Search for the cell housing the specified text and yield its [X, Y] center coordinate. 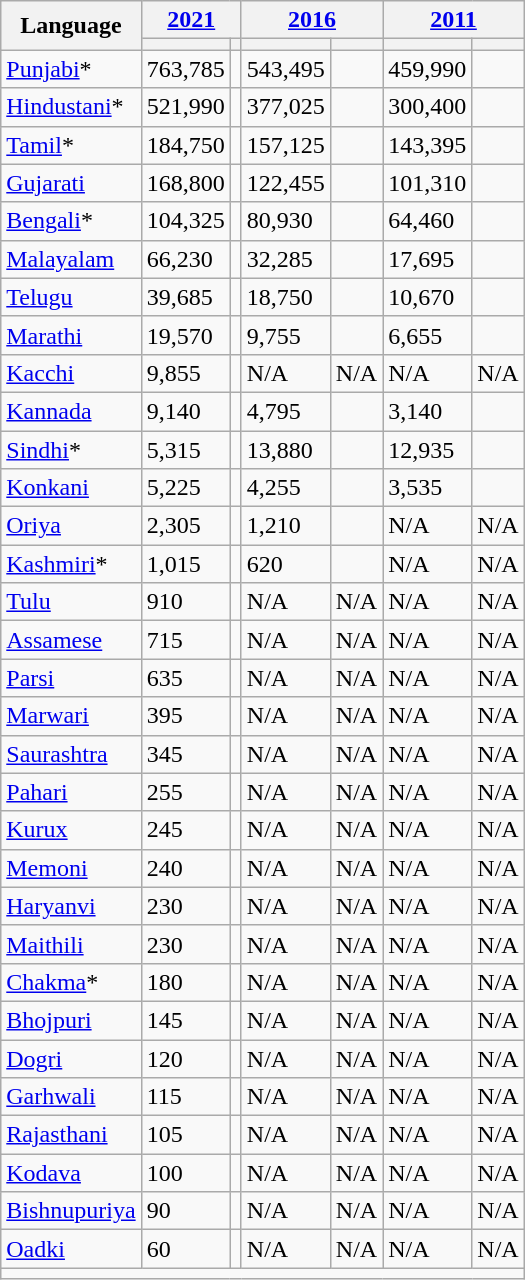
120 [186, 1059]
459,990 [428, 69]
Konkani [71, 488]
Kannada [71, 411]
1,015 [186, 564]
Bishnupuriya [71, 1211]
Telugu [71, 297]
64,460 [428, 221]
715 [186, 640]
90 [186, 1211]
Oriya [71, 526]
Memoni [71, 868]
255 [186, 792]
395 [186, 716]
Garhwali [71, 1097]
Rajasthani [71, 1135]
180 [186, 982]
100 [186, 1173]
80,930 [286, 221]
Punjabi* [71, 69]
Tulu [71, 602]
Kurux [71, 830]
Kodava [71, 1173]
2016 [312, 20]
9,855 [186, 373]
9,140 [186, 411]
Malayalam [71, 259]
Parsi [71, 678]
635 [186, 678]
18,750 [286, 297]
1,210 [286, 526]
Sindhi* [71, 449]
115 [186, 1097]
105 [186, 1135]
Hindustani* [71, 107]
Bhojpuri [71, 1020]
521,990 [186, 107]
Maithili [71, 944]
4,795 [286, 411]
Haryanvi [71, 906]
10,670 [428, 297]
122,455 [286, 183]
32,285 [286, 259]
Dogri [71, 1059]
Tamil* [71, 145]
Gujarati [71, 183]
Marwari [71, 716]
763,785 [186, 69]
Pahari [71, 792]
345 [186, 754]
143,395 [428, 145]
184,750 [186, 145]
9,755 [286, 335]
3,535 [428, 488]
Saurashtra [71, 754]
620 [286, 564]
Language [71, 26]
377,025 [286, 107]
910 [186, 602]
Kashmiri* [71, 564]
240 [186, 868]
13,880 [286, 449]
245 [186, 830]
5,225 [186, 488]
300,400 [428, 107]
Chakma* [71, 982]
Marathi [71, 335]
60 [186, 1249]
Assamese [71, 640]
Oadki [71, 1249]
101,310 [428, 183]
19,570 [186, 335]
Bengali* [71, 221]
17,695 [428, 259]
39,685 [186, 297]
Kacchi [71, 373]
543,495 [286, 69]
168,800 [186, 183]
157,125 [286, 145]
3,140 [428, 411]
6,655 [428, 335]
104,325 [186, 221]
2,305 [186, 526]
5,315 [186, 449]
4,255 [286, 488]
2021 [191, 20]
2011 [454, 20]
145 [186, 1020]
12,935 [428, 449]
66,230 [186, 259]
